Provide the [X, Y] coordinate of the cell's center where the given text is located.  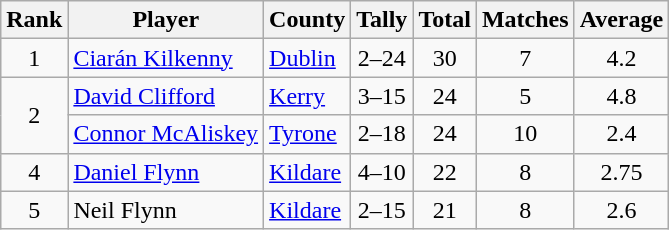
10 [525, 134]
2 [34, 115]
Average [622, 20]
4–10 [382, 172]
Kerry [308, 96]
2.6 [622, 210]
30 [445, 58]
4 [34, 172]
2–24 [382, 58]
Player [166, 20]
1 [34, 58]
Ciarán Kilkenny [166, 58]
Tyrone [308, 134]
21 [445, 210]
4.8 [622, 96]
Rank [34, 20]
3–15 [382, 96]
Daniel Flynn [166, 172]
Total [445, 20]
Tally [382, 20]
2–18 [382, 134]
7 [525, 58]
2.4 [622, 134]
Connor McAliskey [166, 134]
2.75 [622, 172]
Dublin [308, 58]
2–15 [382, 210]
4.2 [622, 58]
County [308, 20]
Matches [525, 20]
22 [445, 172]
David Clifford [166, 96]
Neil Flynn [166, 210]
